For the text-containing cell, return its midpoint in [X, Y] coordinate format. 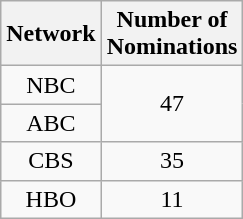
Network [51, 34]
CBS [51, 161]
HBO [51, 199]
NBC [51, 85]
35 [172, 161]
ABC [51, 123]
Number ofNominations [172, 34]
47 [172, 104]
11 [172, 199]
